Find where the given text appears and provide that cell's center as [X, Y] coordinate. 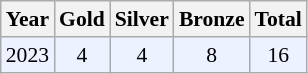
Silver [142, 19]
Year [28, 19]
Bronze [212, 19]
Gold [82, 19]
16 [278, 55]
8 [212, 55]
Total [278, 19]
2023 [28, 55]
